Find where the given text appears and provide that cell's center as [X, Y] coordinate. 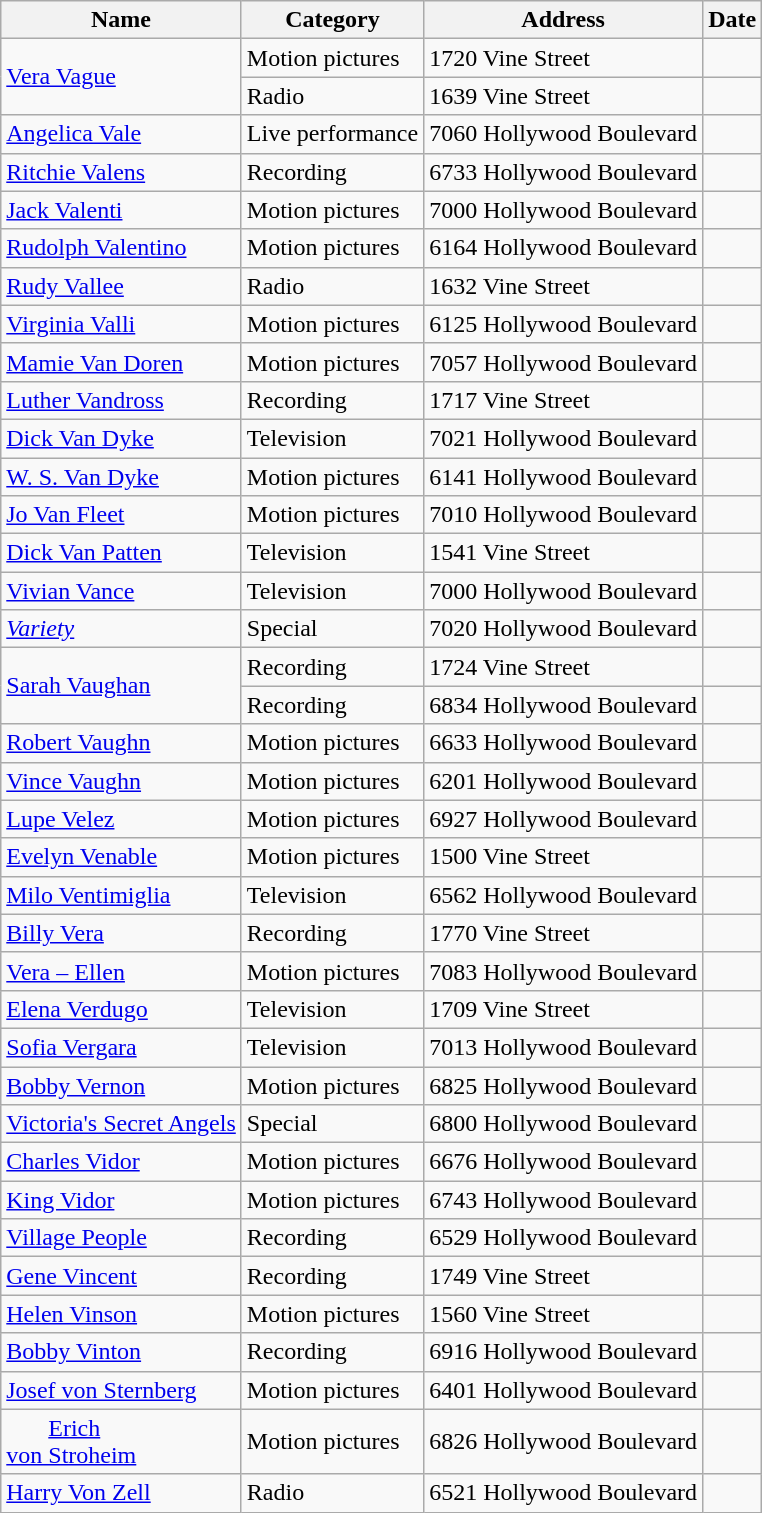
6916 Hollywood Boulevard [564, 1352]
Date [732, 20]
Mamie Van Doren [122, 362]
Robert Vaughn [122, 743]
Village People [122, 1238]
6825 Hollywood Boulevard [564, 1085]
Milo Ventimiglia [122, 895]
Harry Von Zell [122, 1493]
Lupe Velez [122, 819]
6529 Hollywood Boulevard [564, 1238]
Virginia Valli [122, 324]
7060 Hollywood Boulevard [564, 134]
6141 Hollywood Boulevard [564, 477]
1724 Vine Street [564, 667]
Bobby Vinton [122, 1352]
Luther Vandross [122, 400]
1639 Vine Street [564, 96]
1749 Vine Street [564, 1276]
Address [564, 20]
Evelyn Venable [122, 857]
Sarah Vaughan [122, 686]
Jack Valenti [122, 210]
Name [122, 20]
Elena Verdugo [122, 1009]
6633 Hollywood Boulevard [564, 743]
6834 Hollywood Boulevard [564, 705]
Live performance [332, 134]
Erichvon Stroheim [122, 1442]
6676 Hollywood Boulevard [564, 1162]
Josef von Sternberg [122, 1390]
1560 Vine Street [564, 1314]
1720 Vine Street [564, 58]
Bobby Vernon [122, 1085]
1717 Vine Street [564, 400]
7010 Hollywood Boulevard [564, 515]
6562 Hollywood Boulevard [564, 895]
6826 Hollywood Boulevard [564, 1442]
Dick Van Patten [122, 553]
Category [332, 20]
1770 Vine Street [564, 933]
Vera Vague [122, 77]
Vera – Ellen [122, 971]
6201 Hollywood Boulevard [564, 781]
Vivian Vance [122, 591]
6800 Hollywood Boulevard [564, 1124]
1632 Vine Street [564, 286]
7057 Hollywood Boulevard [564, 362]
Jo Van Fleet [122, 515]
Vince Vaughn [122, 781]
1500 Vine Street [564, 857]
Victoria's Secret Angels [122, 1124]
1709 Vine Street [564, 1009]
6125 Hollywood Boulevard [564, 324]
Sofia Vergara [122, 1047]
Angelica Vale [122, 134]
Ritchie Valens [122, 172]
7021 Hollywood Boulevard [564, 438]
6733 Hollywood Boulevard [564, 172]
Rudy Vallee [122, 286]
Helen Vinson [122, 1314]
7083 Hollywood Boulevard [564, 971]
Variety [122, 629]
Billy Vera [122, 933]
Gene Vincent [122, 1276]
W. S. Van Dyke [122, 477]
6521 Hollywood Boulevard [564, 1493]
King Vidor [122, 1200]
Charles Vidor [122, 1162]
7020 Hollywood Boulevard [564, 629]
6401 Hollywood Boulevard [564, 1390]
6164 Hollywood Boulevard [564, 248]
Dick Van Dyke [122, 438]
Rudolph Valentino [122, 248]
6927 Hollywood Boulevard [564, 819]
6743 Hollywood Boulevard [564, 1200]
1541 Vine Street [564, 553]
7013 Hollywood Boulevard [564, 1047]
